Extract the [x, y] coordinate from the center of the cell holding the provided text.  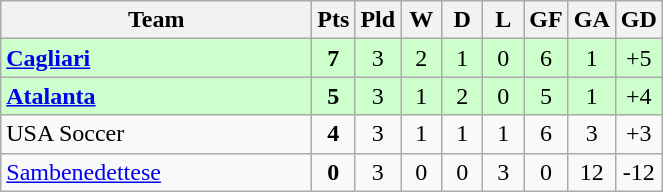
-12 [638, 172]
Cagliari [156, 58]
+5 [638, 58]
4 [334, 134]
Pts [334, 20]
GD [638, 20]
Pld [378, 20]
USA Soccer [156, 134]
Atalanta [156, 96]
GA [592, 20]
12 [592, 172]
+4 [638, 96]
Sambenedettese [156, 172]
W [422, 20]
D [462, 20]
GF [546, 20]
7 [334, 58]
+3 [638, 134]
Team [156, 20]
L [504, 20]
